Scan for the cell matching the given text and deliver its [X, Y] coordinate at center. 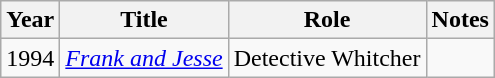
Title [144, 20]
Role [327, 20]
Frank and Jesse [144, 58]
Year [30, 20]
1994 [30, 58]
Detective Whitcher [327, 58]
Notes [460, 20]
